Pinpoint the cell where the given text exists, returning its [X, Y] midpoint coordinate. 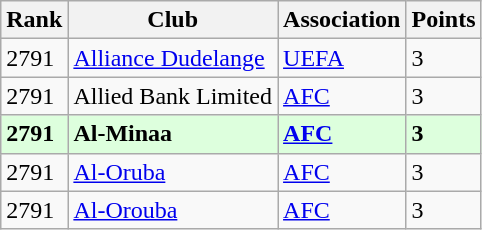
Points [444, 20]
Club [173, 20]
Association [342, 20]
Al-Orouba [173, 210]
Alliance Dudelange [173, 58]
UEFA [342, 58]
Al-Minaa [173, 134]
Allied Bank Limited [173, 96]
Al-Oruba [173, 172]
Rank [34, 20]
